Extract the [x, y] coordinate from the center of the cell holding the provided text.  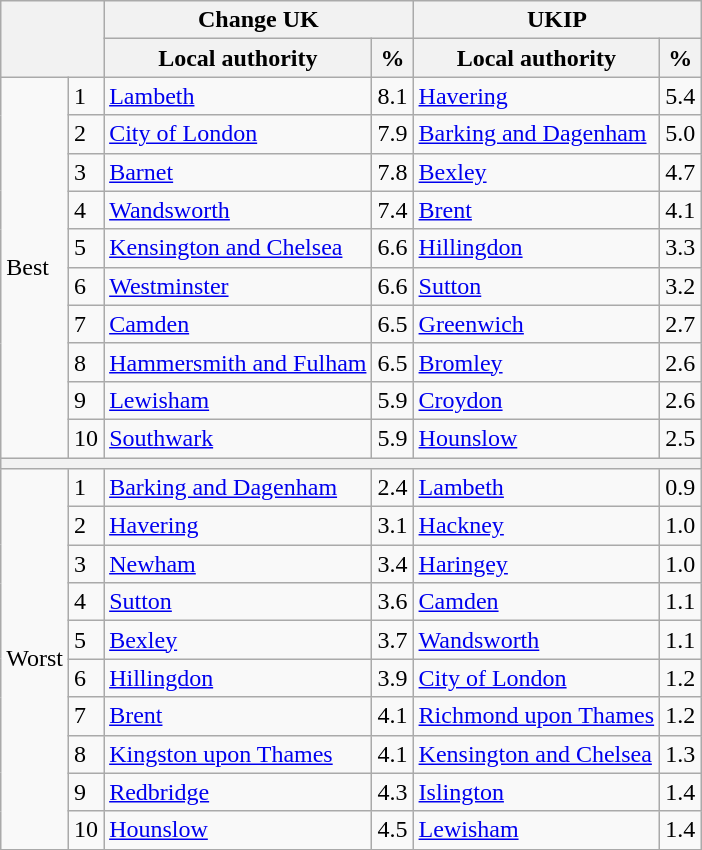
3.1 [392, 526]
Hammersmith and Fulham [238, 362]
Southwark [238, 438]
4.7 [680, 172]
4.5 [392, 830]
Hackney [536, 526]
2.7 [680, 324]
1.3 [680, 754]
7.4 [392, 210]
0.9 [680, 488]
Westminster [238, 286]
Haringey [536, 564]
4.3 [392, 792]
Newham [238, 564]
3.4 [392, 564]
Kingston upon Thames [238, 754]
Greenwich [536, 324]
Change UK [258, 20]
Islington [536, 792]
5.0 [680, 134]
3.2 [680, 286]
8.1 [392, 96]
2.5 [680, 438]
5.4 [680, 96]
Worst [35, 660]
7.8 [392, 172]
Barnet [238, 172]
Bromley [536, 362]
Richmond upon Thames [536, 716]
Croydon [536, 400]
Best [35, 268]
2.4 [392, 488]
3.7 [392, 640]
7.9 [392, 134]
Redbridge [238, 792]
UKIP [557, 20]
3.3 [680, 248]
3.6 [392, 602]
3.9 [392, 678]
